Scan for the cell matching the given text and deliver its [x, y] coordinate at center. 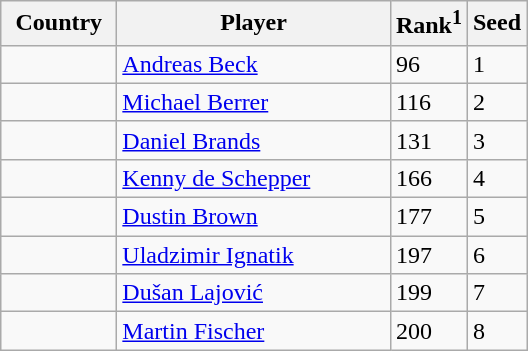
Dušan Lajović [254, 293]
166 [428, 178]
116 [428, 102]
6 [496, 255]
Seed [496, 24]
Michael Berrer [254, 102]
Martin Fischer [254, 331]
96 [428, 64]
197 [428, 255]
Uladzimir Ignatik [254, 255]
4 [496, 178]
177 [428, 217]
Daniel Brands [254, 140]
3 [496, 140]
8 [496, 331]
5 [496, 217]
7 [496, 293]
131 [428, 140]
Kenny de Schepper [254, 178]
2 [496, 102]
1 [496, 64]
Andreas Beck [254, 64]
Player [254, 24]
200 [428, 331]
Rank1 [428, 24]
Country [59, 24]
Dustin Brown [254, 217]
199 [428, 293]
